Locate the cell with the specified text and output its (x, y) center coordinate. 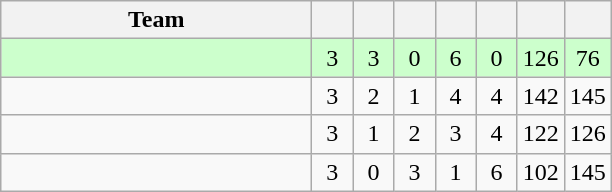
142 (540, 96)
122 (540, 134)
76 (588, 58)
102 (540, 172)
Team (156, 20)
